Return (X, Y) of the center of cell containing provided text 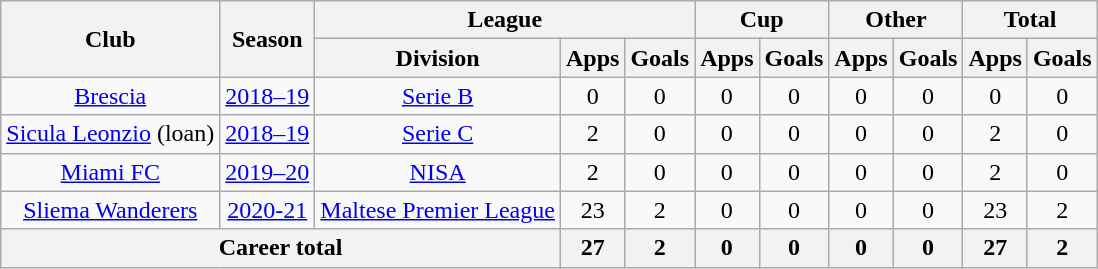
Serie B (438, 96)
Sicula Leonzio (loan) (110, 134)
Miami FC (110, 172)
2020-21 (268, 210)
League (505, 20)
2019–20 (268, 172)
Cup (762, 20)
Career total (281, 248)
Serie C (438, 134)
Brescia (110, 96)
NISA (438, 172)
Other (896, 20)
Season (268, 39)
Total (1030, 20)
Club (110, 39)
Maltese Premier League (438, 210)
Division (438, 58)
Sliema Wanderers (110, 210)
